Extract the [X, Y] coordinate from the center of the cell holding the provided text.  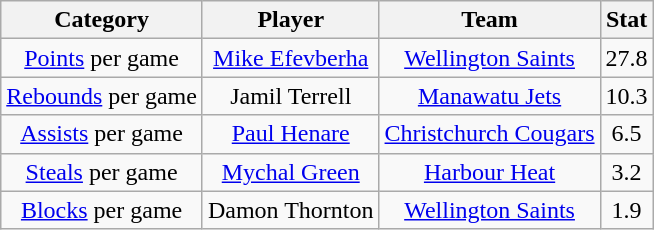
10.3 [626, 96]
27.8 [626, 58]
1.9 [626, 210]
3.2 [626, 172]
Stat [626, 20]
Jamil Terrell [290, 96]
Assists per game [102, 134]
Harbour Heat [490, 172]
Mike Efevberha [290, 58]
Player [290, 20]
6.5 [626, 134]
Team [490, 20]
Paul Henare [290, 134]
Steals per game [102, 172]
Points per game [102, 58]
Blocks per game [102, 210]
Rebounds per game [102, 96]
Damon Thornton [290, 210]
Manawatu Jets [490, 96]
Category [102, 20]
Christchurch Cougars [490, 134]
Mychal Green [290, 172]
